Provide the (X, Y) coordinate of the cell's center where the given text is located.  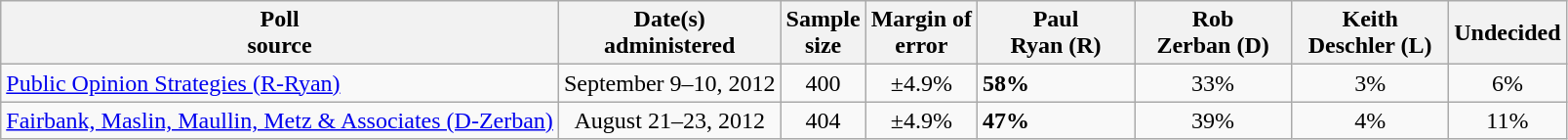
Samplesize (824, 33)
Margin oferror (921, 33)
August 21–23, 2012 (669, 120)
39% (1214, 120)
6% (1508, 83)
PaulRyan (R) (1056, 33)
4% (1370, 120)
47% (1056, 120)
RobZerban (D) (1214, 33)
400 (824, 83)
3% (1370, 83)
KeithDeschler (L) (1370, 33)
Pollsource (280, 33)
404 (824, 120)
Public Opinion Strategies (R-Ryan) (280, 83)
Undecided (1508, 33)
Date(s)administered (669, 33)
11% (1508, 120)
58% (1056, 83)
September 9–10, 2012 (669, 83)
Fairbank, Maslin, Maullin, Metz & Associates (D-Zerban) (280, 120)
33% (1214, 83)
